Pinpoint the cell where the given text exists, returning its [X, Y] midpoint coordinate. 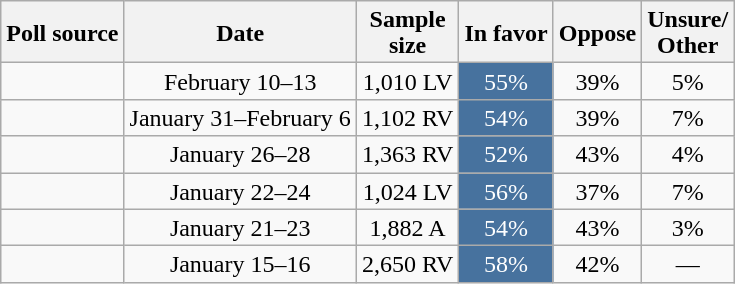
2,650 RV [407, 264]
In favor [506, 32]
52% [506, 154]
5% [688, 82]
1,102 RV [407, 118]
— [688, 264]
58% [506, 264]
1,010 LV [407, 82]
4% [688, 154]
Unsure/Other [688, 32]
Oppose [597, 32]
55% [506, 82]
January 22–24 [240, 190]
January 15–16 [240, 264]
January 31–February 6 [240, 118]
1,024 LV [407, 190]
January 26–28 [240, 154]
Date [240, 32]
January 21–23 [240, 228]
37% [597, 190]
1,363 RV [407, 154]
56% [506, 190]
3% [688, 228]
Samplesize [407, 32]
Poll source [62, 32]
1,882 A [407, 228]
42% [597, 264]
February 10–13 [240, 82]
